Output the [X, Y] coordinate of the center of the cell containing the given text.  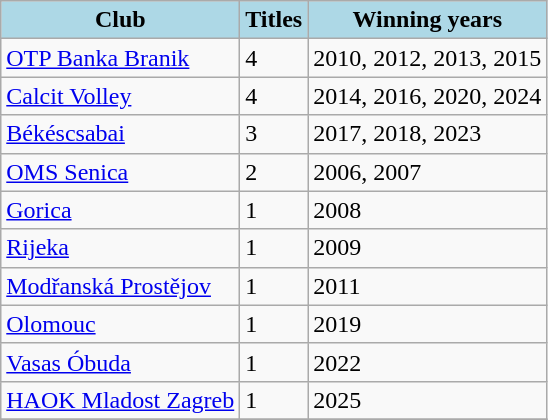
2 [274, 172]
Vasas Óbuda [120, 362]
Békéscsabai [120, 134]
2025 [428, 400]
2014, 2016, 2020, 2024 [428, 96]
Olomouc [120, 324]
Calcit Volley [120, 96]
Modřanská Prostějov [120, 286]
Winning years [428, 20]
Titles [274, 20]
2017, 2018, 2023 [428, 134]
2009 [428, 248]
2010, 2012, 2013, 2015 [428, 58]
Gorica [120, 210]
OTP Banka Branik [120, 58]
HAOK Mladost Zagreb [120, 400]
OMS Senica [120, 172]
2011 [428, 286]
2008 [428, 210]
Rijeka [120, 248]
3 [274, 134]
2006, 2007 [428, 172]
2019 [428, 324]
2022 [428, 362]
Club [120, 20]
